Provide the [x, y] coordinate of the cell's center where the given text is located.  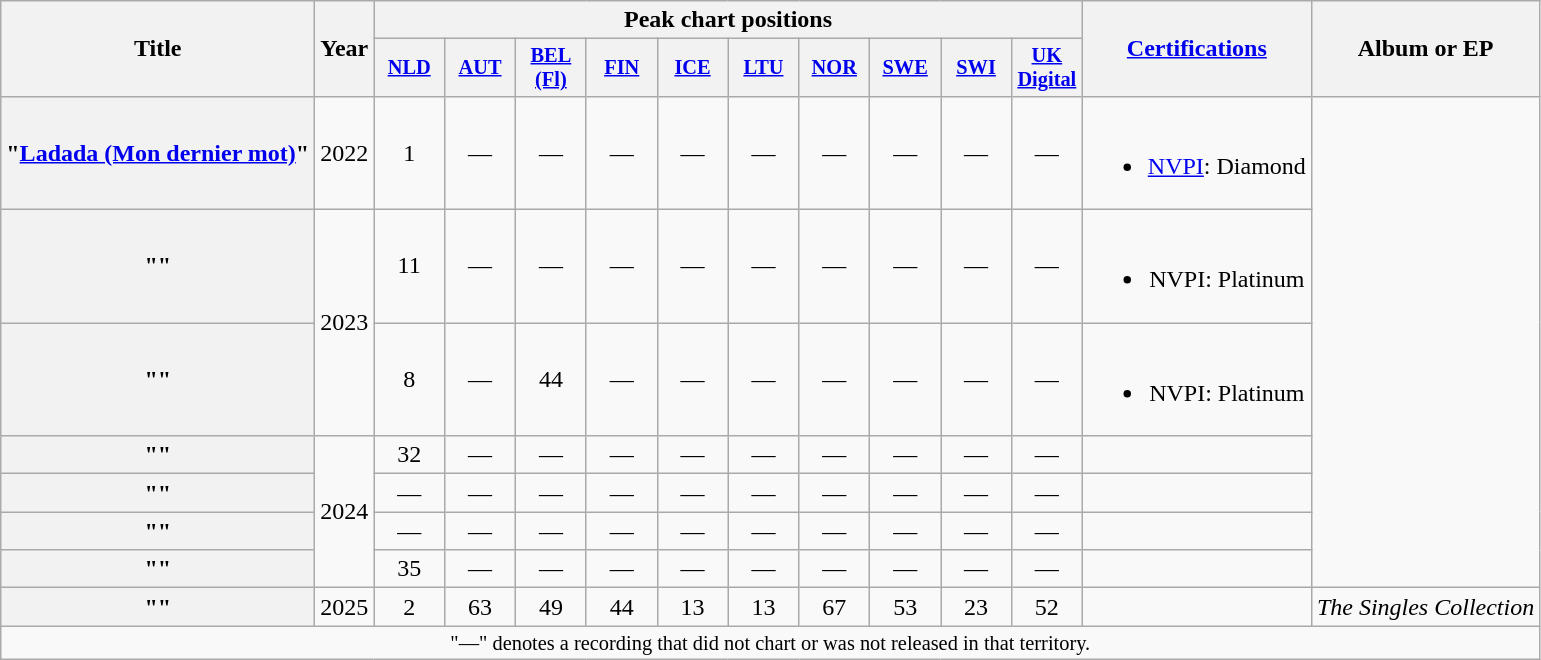
23 [976, 607]
SWI [976, 68]
UKDigital [1046, 68]
BEL(Fl) [550, 68]
52 [1046, 607]
NVPI: Diamond [1196, 152]
SWE [906, 68]
Certifications [1196, 49]
ICE [692, 68]
2022 [344, 152]
1 [410, 152]
FIN [622, 68]
Title [158, 49]
32 [410, 455]
2 [410, 607]
63 [480, 607]
NOR [834, 68]
"Ladada (Mon dernier mot)" [158, 152]
11 [410, 266]
35 [410, 569]
AUT [480, 68]
Peak chart positions [728, 20]
8 [410, 380]
The Singles Collection [1425, 607]
2024 [344, 512]
2025 [344, 607]
Album or EP [1425, 49]
Year [344, 49]
"—" denotes a recording that did not chart or was not released in that territory. [770, 643]
2023 [344, 323]
67 [834, 607]
53 [906, 607]
LTU [764, 68]
49 [550, 607]
NLD [410, 68]
